For the text-containing cell, return its midpoint in (X, Y) coordinate format. 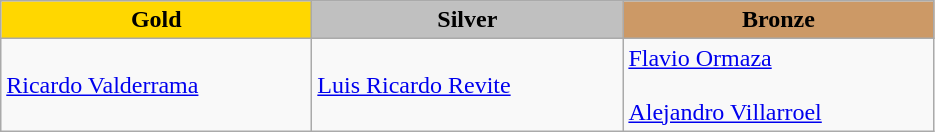
Ricardo Valderrama (156, 85)
Silver (468, 20)
Gold (156, 20)
Flavio OrmazaAlejandro Villarroel (778, 85)
Luis Ricardo Revite (468, 85)
Bronze (778, 20)
